Scan for the cell matching the given text and deliver its [X, Y] coordinate at center. 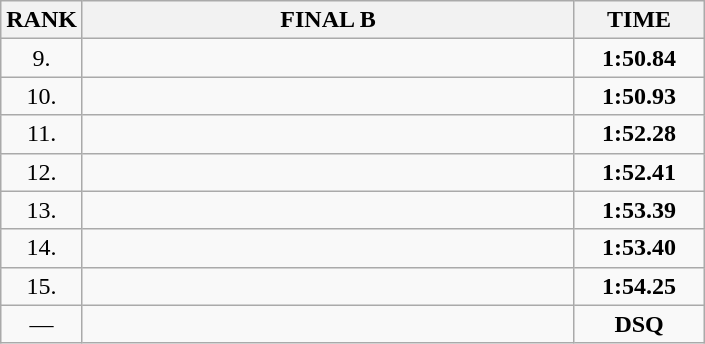
10. [42, 96]
1:54.25 [640, 286]
1:50.84 [640, 58]
1:53.39 [640, 210]
13. [42, 210]
9. [42, 58]
FINAL B [328, 20]
15. [42, 286]
TIME [640, 20]
DSQ [640, 324]
1:52.28 [640, 134]
1:50.93 [640, 96]
1:52.41 [640, 172]
1:53.40 [640, 248]
14. [42, 248]
12. [42, 172]
— [42, 324]
RANK [42, 20]
11. [42, 134]
